Identify which cell holds the provided text, then report its [X, Y] central coordinate. 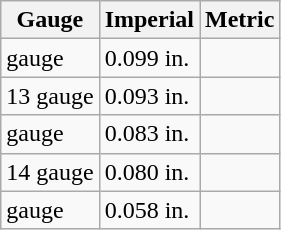
Imperial [149, 20]
14 gauge [50, 172]
0.058 in. [149, 210]
0.080 in. [149, 172]
0.093 in. [149, 96]
0.083 in. [149, 134]
0.099 in. [149, 58]
Gauge [50, 20]
13 gauge [50, 96]
Metric [240, 20]
